Find where the given text appears and provide that cell's center as (X, Y) coordinate. 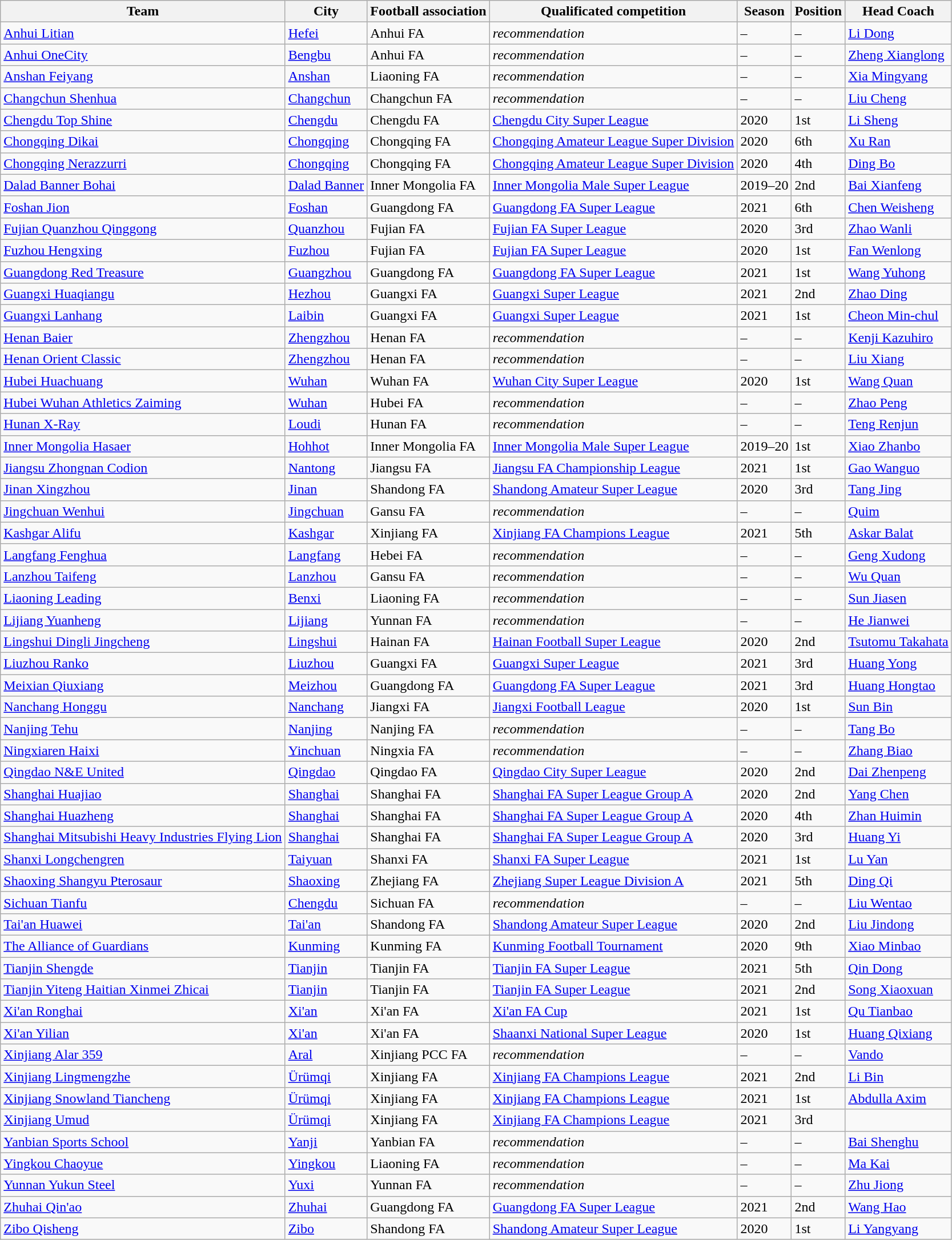
Nanchang Honggu (143, 707)
Xia Mingyang (899, 77)
Wang Quan (899, 381)
Cheon Min-chul (899, 316)
Hebei FA (428, 555)
Yanji (326, 1142)
Hunan FA (428, 424)
Zhejiang Super League Division A (613, 881)
Jiangsu FA (428, 468)
Yunnan Yukun Steel (143, 1185)
Geng Xudong (899, 555)
Tang Jing (899, 489)
Kunming Football Tournament (613, 946)
Liu Xiang (899, 359)
Ningxia FA (428, 751)
Fan Wenlong (899, 250)
Vando (899, 1055)
Xinjiang Lingmengzhe (143, 1077)
Tianjin Shengde (143, 968)
Wang Yuhong (899, 272)
Liu Jindong (899, 924)
Chengdu FA (428, 120)
Song Xiaoxuan (899, 990)
Kashgar Alifu (143, 533)
Huang Yong (899, 664)
Yanbian FA (428, 1142)
Yuxi (326, 1185)
Chengdu Top Shine (143, 120)
Bai Xianfeng (899, 185)
Hefei (326, 33)
Qualificated competition (613, 11)
Henan Baier (143, 338)
Zhao Peng (899, 403)
Anhui Litian (143, 33)
Hubei FA (428, 403)
Gao Wanguo (899, 468)
Yanbian Sports School (143, 1142)
Anhui OneCity (143, 55)
Jingchuan (326, 511)
Xinjiang Snowland Tiancheng (143, 1098)
Li Yangyang (899, 1229)
The Alliance of Guardians (143, 946)
Quim (899, 511)
Jiangxi FA (428, 707)
Bai Shenghu (899, 1142)
Position (818, 11)
Kunming (326, 946)
Xi'an FA Cup (613, 1012)
Xiao Zhanbo (899, 446)
Tsutomu Takahata (899, 642)
Zhan Huimin (899, 816)
Liu Cheng (899, 98)
Qin Dong (899, 968)
Liuzhou (326, 664)
Abdulla Axim (899, 1098)
Ding Qi (899, 881)
9th (818, 946)
Tang Bo (899, 729)
Dalad Banner (326, 185)
Liuzhou Ranko (143, 664)
Jiangsu FA Championship League (613, 468)
Shaoxing Shangyu Pterosaur (143, 881)
Quanzhou (326, 228)
Xi'an Yilian (143, 1033)
Lingshui (326, 642)
Yinchuan (326, 751)
Li Bin (899, 1077)
Laibin (326, 316)
Guangdong Red Treasure (143, 272)
Lijiang Yuanheng (143, 620)
Hohhot (326, 446)
Hainan FA (428, 642)
Hubei Huachuang (143, 381)
Yingkou Chaoyue (143, 1163)
Zhao Wanli (899, 228)
Zhu Jiong (899, 1185)
Tai'an (326, 924)
Jinan Xingzhou (143, 489)
Zhuhai (326, 1207)
Xinjiang Umud (143, 1120)
Xinjiang Alar 359 (143, 1055)
Zhejiang FA (428, 881)
Dai Zhenpeng (899, 772)
Hezhou (326, 294)
Wang Hao (899, 1207)
Zhuhai Qin'ao (143, 1207)
Shanghai Mitsubishi Heavy Industries Flying Lion (143, 837)
Chongqing Dikai (143, 142)
Yingkou (326, 1163)
Foshan (326, 207)
Nanjing Tehu (143, 729)
Tianjin Yiteng Haitian Xinmei Zhicai (143, 990)
Huang Yi (899, 837)
Changchun FA (428, 98)
Bengbu (326, 55)
Anshan Feiyang (143, 77)
Qingdao City Super League (613, 772)
Guangxi Huaqiangu (143, 294)
City (326, 11)
Xinjiang PCC FA (428, 1055)
Henan Orient Classic (143, 359)
Shanxi FA Super League (613, 859)
Liu Wentao (899, 902)
Guangxi Lanhang (143, 316)
Football association (428, 11)
Kashgar (326, 533)
Dalad Banner Bohai (143, 185)
He Jianwei (899, 620)
Hubei Wuhan Athletics Zaiming (143, 403)
Jiangsu Zhongnan Codion (143, 468)
Huang Qixiang (899, 1033)
Changchun Shenhua (143, 98)
Hainan Football Super League (613, 642)
Teng Renjun (899, 424)
Askar Balat (899, 533)
Langfang Fenghua (143, 555)
Shanghai Huazheng (143, 816)
Qingdao FA (428, 772)
Nantong (326, 468)
Foshan Jion (143, 207)
Sun Jiasen (899, 598)
Lanzhou Taifeng (143, 576)
Shaanxi National Super League (613, 1033)
Nanjing (326, 729)
Fuzhou (326, 250)
Team (143, 11)
Ma Kai (899, 1163)
Sichuan FA (428, 902)
Zibo Qisheng (143, 1229)
Fuzhou Hengxing (143, 250)
Lu Yan (899, 859)
Guangzhou (326, 272)
Chen Weisheng (899, 207)
Zhao Ding (899, 294)
Aral (326, 1055)
Inner Mongolia Hasaer (143, 446)
Sichuan Tianfu (143, 902)
Lanzhou (326, 576)
Jingchuan Wenhui (143, 511)
Season (764, 11)
Taiyuan (326, 859)
Anshan (326, 77)
Yang Chen (899, 794)
Ding Bo (899, 163)
Head Coach (899, 11)
Hunan X-Ray (143, 424)
Qingdao (326, 772)
Li Dong (899, 33)
Nanchang (326, 707)
Shanxi Longchengren (143, 859)
Shanghai Huajiao (143, 794)
Lijiang (326, 620)
Nanjing FA (428, 729)
Shanxi FA (428, 859)
Lingshui Dingli Jingcheng (143, 642)
Meixian Qiuxiang (143, 685)
Huang Hongtao (899, 685)
Shaoxing (326, 881)
Jinan (326, 489)
Xu Ran (899, 142)
Zheng Xianglong (899, 55)
Tai'an Huawei (143, 924)
Kenji Kazuhiro (899, 338)
Qingdao N&E United (143, 772)
Fujian Quanzhou Qinggong (143, 228)
Chengdu City Super League (613, 120)
Ningxiaren Haixi (143, 751)
Zibo (326, 1229)
Zhang Biao (899, 751)
Chongqing Nerazzurri (143, 163)
Xi'an Ronghai (143, 1012)
Li Sheng (899, 120)
Wu Quan (899, 576)
Wuhan FA (428, 381)
Jiangxi Football League (613, 707)
Langfang (326, 555)
Meizhou (326, 685)
Benxi (326, 598)
Xiao Minbao (899, 946)
Changchun (326, 98)
Liaoning Leading (143, 598)
Qu Tianbao (899, 1012)
Kunming FA (428, 946)
Wuhan City Super League (613, 381)
Sun Bin (899, 707)
Loudi (326, 424)
